Search for the cell housing the specified text and yield its (X, Y) center coordinate. 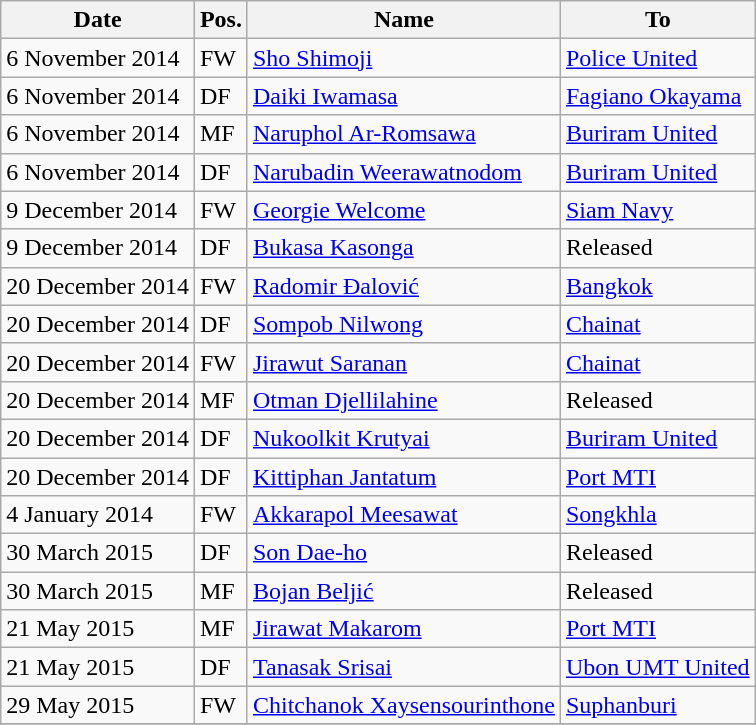
Nukoolkit Krutyai (404, 438)
Jirawut Saranan (404, 362)
Fagiano Okayama (658, 96)
Bukasa Kasonga (404, 248)
Bojan Beljić (404, 591)
Naruphol Ar-Romsawa (404, 134)
Police United (658, 58)
Name (404, 20)
Sompob Nilwong (404, 324)
Otman Djellilahine (404, 400)
Pos. (220, 20)
Bangkok (658, 286)
29 May 2015 (98, 705)
Georgie Welcome (404, 210)
Date (98, 20)
Siam Navy (658, 210)
Ubon UMT United (658, 667)
Son Dae-ho (404, 553)
To (658, 20)
Tanasak Srisai (404, 667)
4 January 2014 (98, 515)
Kittiphan Jantatum (404, 477)
Radomir Đalović (404, 286)
Chitchanok Xaysensourinthone (404, 705)
Daiki Iwamasa (404, 96)
Suphanburi (658, 705)
Akkarapol Meesawat (404, 515)
Songkhla (658, 515)
Narubadin Weerawatnodom (404, 172)
Jirawat Makarom (404, 629)
Sho Shimoji (404, 58)
